Find where the given text appears and provide that cell's center as [x, y] coordinate. 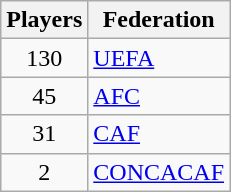
CAF [159, 134]
130 [44, 58]
2 [44, 172]
31 [44, 134]
CONCACAF [159, 172]
AFC [159, 96]
45 [44, 96]
Players [44, 20]
UEFA [159, 58]
Federation [159, 20]
